Extract the [X, Y] coordinate from the center of the cell holding the provided text.  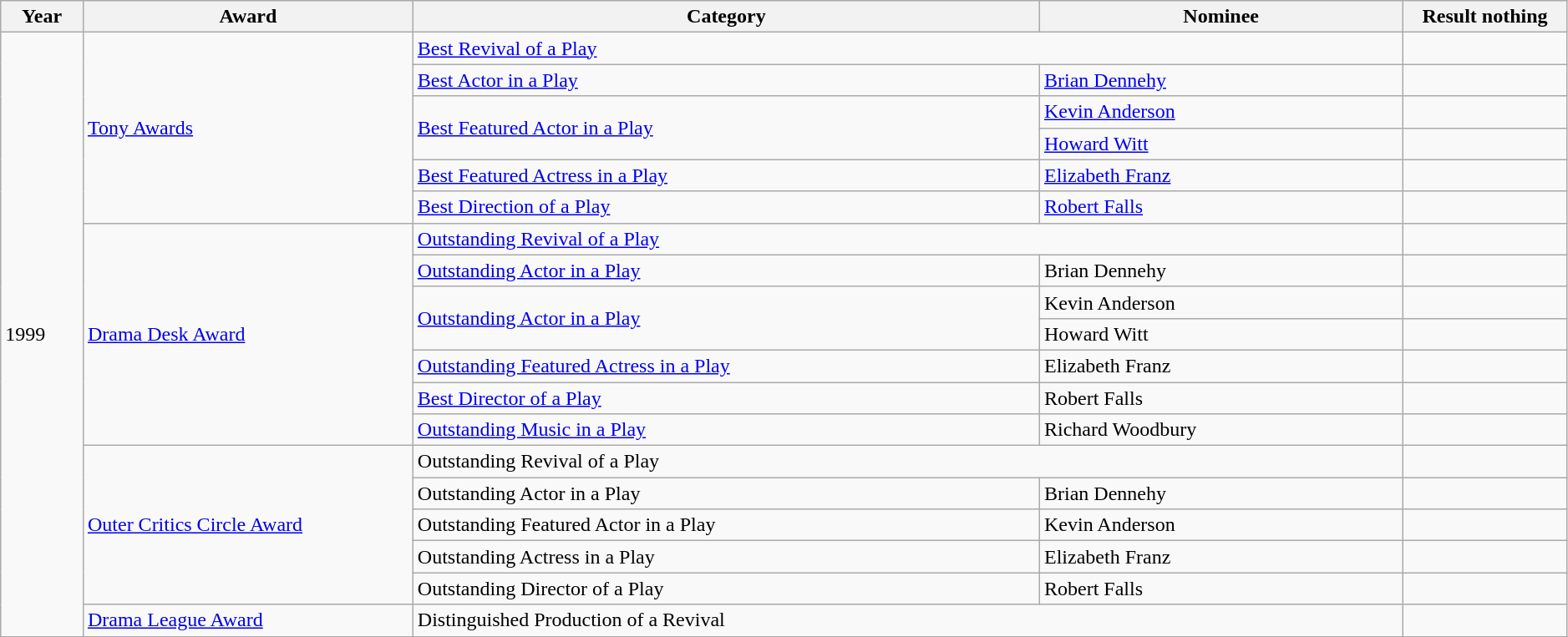
Result nothing [1485, 17]
Outstanding Music in a Play [726, 430]
Nominee [1220, 17]
Award [247, 17]
Year [42, 17]
Outer Critics Circle Award [247, 525]
Best Actor in a Play [726, 80]
Outstanding Actress in a Play [726, 557]
Outstanding Featured Actor in a Play [726, 525]
Best Revival of a Play [907, 48]
Drama Desk Award [247, 334]
Outstanding Featured Actress in a Play [726, 366]
Category [726, 17]
Tony Awards [247, 128]
Best Director of a Play [726, 398]
Best Direction of a Play [726, 207]
Richard Woodbury [1220, 430]
1999 [42, 334]
Outstanding Director of a Play [726, 589]
Best Featured Actress in a Play [726, 175]
Distinguished Production of a Revival [907, 620]
Drama League Award [247, 620]
Best Featured Actor in a Play [726, 128]
